Provide the [x, y] coordinate of the cell's center where the given text is located.  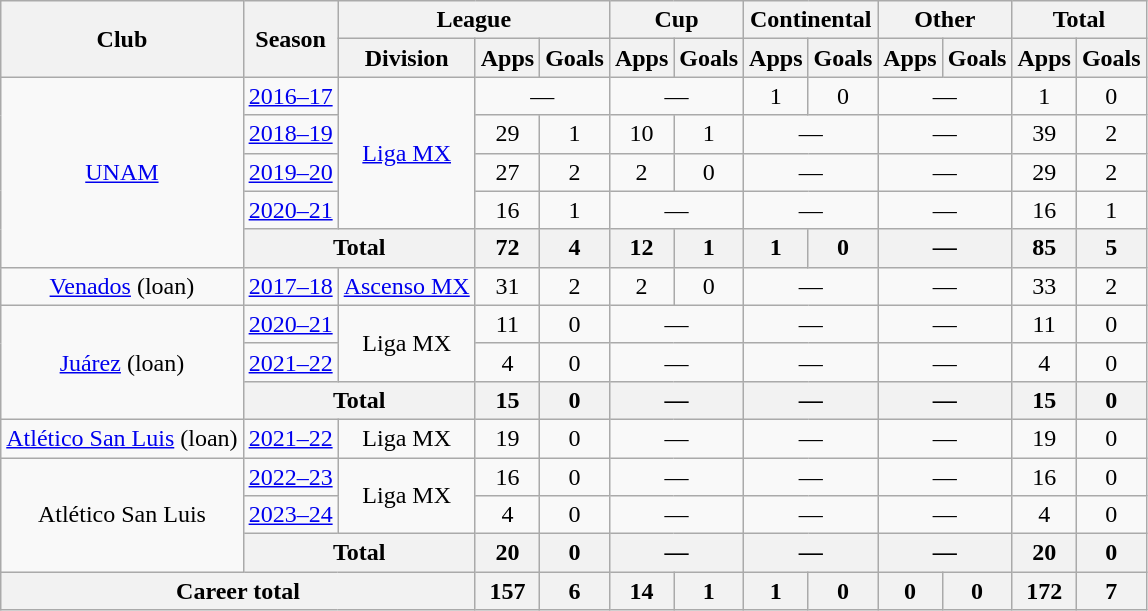
2023–24 [290, 515]
10 [641, 134]
39 [1044, 134]
League [474, 20]
Juárez (loan) [122, 362]
2017–18 [290, 286]
14 [641, 591]
Atlético San Luis (loan) [122, 438]
27 [507, 172]
2016–17 [290, 96]
Atlético San Luis [122, 515]
12 [641, 248]
157 [507, 591]
172 [1044, 591]
Career total [238, 591]
7 [1111, 591]
Season [290, 39]
Club [122, 39]
6 [575, 591]
Continental [811, 20]
5 [1111, 248]
Other [945, 20]
72 [507, 248]
85 [1044, 248]
Cup [676, 20]
2022–23 [290, 477]
Ascenso MX [406, 286]
2019–20 [290, 172]
UNAM [122, 172]
2018–19 [290, 134]
31 [507, 286]
Division [406, 58]
Venados (loan) [122, 286]
33 [1044, 286]
